Return the (x, y) coordinate for the center point of the cell that contains the specified text.  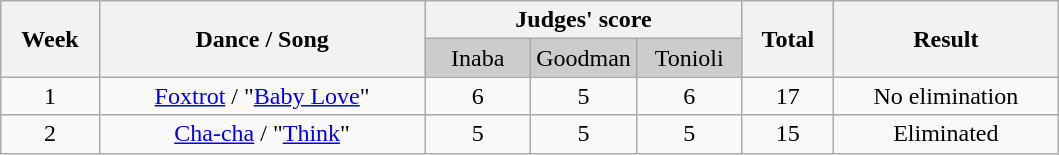
15 (788, 134)
1 (50, 96)
Inaba (478, 58)
Cha-cha / "Think" (262, 134)
Week (50, 39)
Foxtrot / "Baby Love" (262, 96)
17 (788, 96)
Tonioli (689, 58)
No elimination (946, 96)
Dance / Song (262, 39)
Goodman (584, 58)
Eliminated (946, 134)
Result (946, 39)
Judges' score (584, 20)
2 (50, 134)
Total (788, 39)
